Locate the cell with the specified text and output its (X, Y) center coordinate. 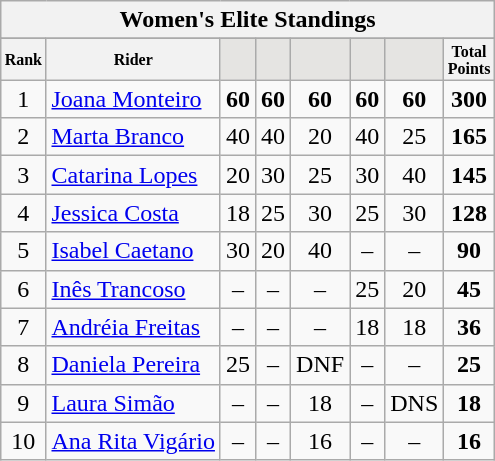
165 (470, 137)
Rank (24, 60)
Andréia Freitas (133, 327)
145 (470, 175)
DNS (414, 403)
Catarina Lopes (133, 175)
90 (470, 251)
6 (24, 289)
Rider (133, 60)
45 (470, 289)
300 (470, 99)
4 (24, 213)
Laura Simão (133, 403)
8 (24, 365)
36 (470, 327)
Daniela Pereira (133, 365)
Isabel Caetano (133, 251)
2 (24, 137)
9 (24, 403)
10 (24, 441)
Ana Rita Vigário (133, 441)
Inês Trancoso (133, 289)
128 (470, 213)
Jessica Costa (133, 213)
5 (24, 251)
Women's Elite Standings (248, 20)
Marta Branco (133, 137)
DNF (320, 365)
3 (24, 175)
Joana Monteiro (133, 99)
1 (24, 99)
7 (24, 327)
TotalPoints (470, 60)
